From the cell containing the given text, extract its center point as [x, y] coordinate. 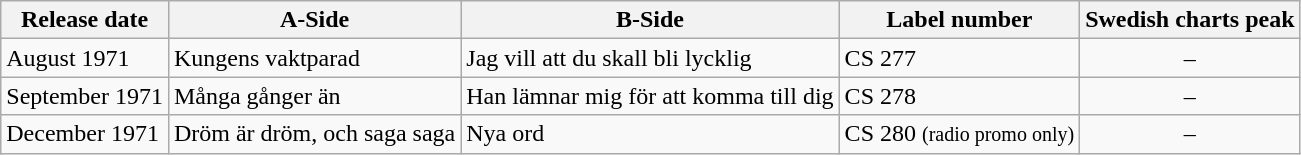
Label number [960, 20]
Jag vill att du skall bli lycklig [650, 58]
Kungens vaktparad [314, 58]
CS 280 (radio promo only) [960, 134]
Swedish charts peak [1190, 20]
B-Side [650, 20]
CS 278 [960, 96]
September 1971 [85, 96]
CS 277 [960, 58]
A-Side [314, 20]
Han lämnar mig för att komma till dig [650, 96]
December 1971 [85, 134]
Många gånger än [314, 96]
Release date [85, 20]
Nya ord [650, 134]
August 1971 [85, 58]
Dröm är dröm, och saga saga [314, 134]
